Locate the cell with the specified text and output its [x, y] center coordinate. 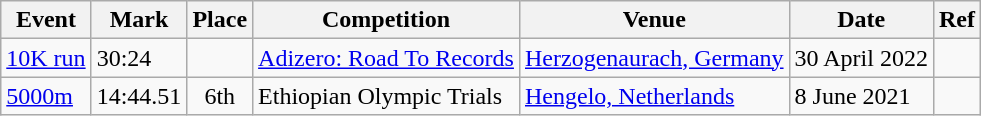
5000m [46, 96]
10K run [46, 58]
Hengelo, Netherlands [654, 96]
Ethiopian Olympic Trials [386, 96]
30 April 2022 [861, 58]
Place [220, 20]
Venue [654, 20]
Competition [386, 20]
Mark [139, 20]
30:24 [139, 58]
Date [861, 20]
14:44.51 [139, 96]
Event [46, 20]
Ref [956, 20]
Adizero: Road To Records [386, 58]
6th [220, 96]
Herzogenaurach, Germany [654, 58]
8 June 2021 [861, 96]
